Provide the [x, y] coordinate of the cell's center where the given text is located.  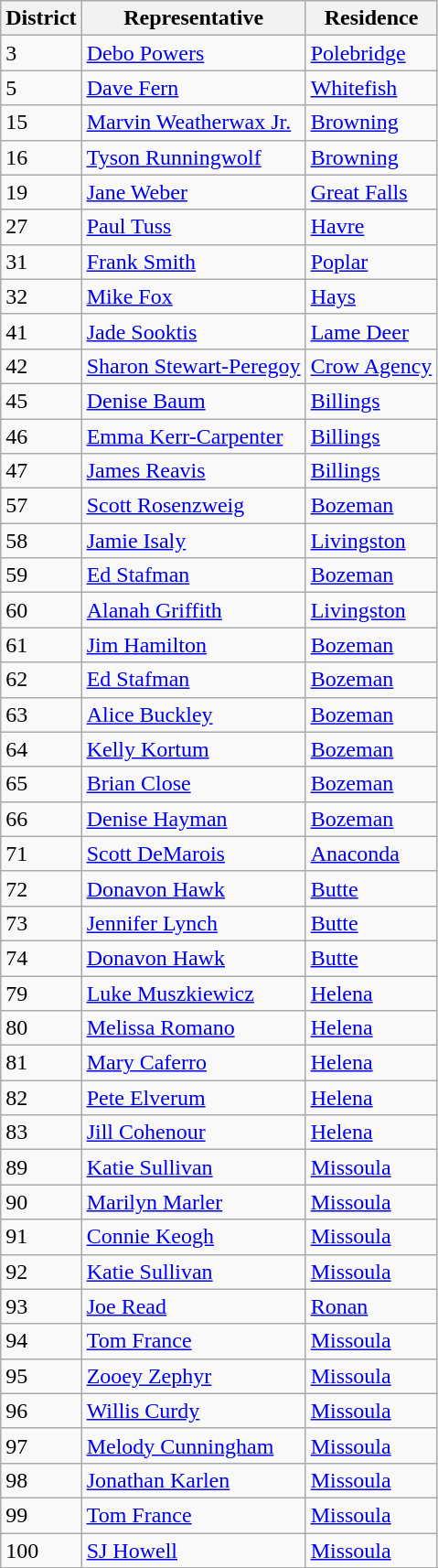
Jane Weber [194, 192]
Pete Elverum [194, 1098]
SJ Howell [194, 1551]
Willis Curdy [194, 1411]
Scott Rosenzweig [194, 506]
92 [41, 1272]
Alanah Griffith [194, 610]
71 [41, 854]
19 [41, 192]
5 [41, 88]
74 [41, 958]
Jim Hamilton [194, 645]
46 [41, 436]
Lame Deer [371, 331]
Marilyn Marler [194, 1202]
41 [41, 331]
99 [41, 1515]
94 [41, 1341]
27 [41, 227]
Jill Cohenour [194, 1133]
89 [41, 1167]
Jamie Isaly [194, 541]
82 [41, 1098]
Emma Kerr-Carpenter [194, 436]
32 [41, 296]
98 [41, 1480]
60 [41, 610]
District [41, 18]
Scott DeMarois [194, 854]
65 [41, 784]
42 [41, 366]
59 [41, 575]
31 [41, 262]
Denise Baum [194, 401]
3 [41, 53]
Representative [194, 18]
Jade Sooktis [194, 331]
Poplar [371, 262]
Melissa Romano [194, 1028]
62 [41, 680]
91 [41, 1237]
Anaconda [371, 854]
47 [41, 471]
83 [41, 1133]
Ronan [371, 1306]
57 [41, 506]
64 [41, 749]
72 [41, 888]
Debo Powers [194, 53]
63 [41, 714]
66 [41, 819]
Polebridge [371, 53]
Alice Buckley [194, 714]
93 [41, 1306]
Hays [371, 296]
Havre [371, 227]
90 [41, 1202]
Jonathan Karlen [194, 1480]
Mike Fox [194, 296]
Residence [371, 18]
Whitefish [371, 88]
Mary Caferro [194, 1063]
73 [41, 923]
Paul Tuss [194, 227]
Connie Keogh [194, 1237]
Zooey Zephyr [194, 1376]
96 [41, 1411]
16 [41, 157]
45 [41, 401]
15 [41, 123]
58 [41, 541]
Great Falls [371, 192]
79 [41, 993]
97 [41, 1445]
Dave Fern [194, 88]
Frank Smith [194, 262]
Melody Cunningham [194, 1445]
Sharon Stewart-Peregoy [194, 366]
Brian Close [194, 784]
Marvin Weatherwax Jr. [194, 123]
Luke Muszkiewicz [194, 993]
Crow Agency [371, 366]
Tyson Runningwolf [194, 157]
Kelly Kortum [194, 749]
80 [41, 1028]
95 [41, 1376]
Denise Hayman [194, 819]
James Reavis [194, 471]
Joe Read [194, 1306]
Jennifer Lynch [194, 923]
81 [41, 1063]
100 [41, 1551]
61 [41, 645]
